Return (X, Y) of the center of cell containing provided text 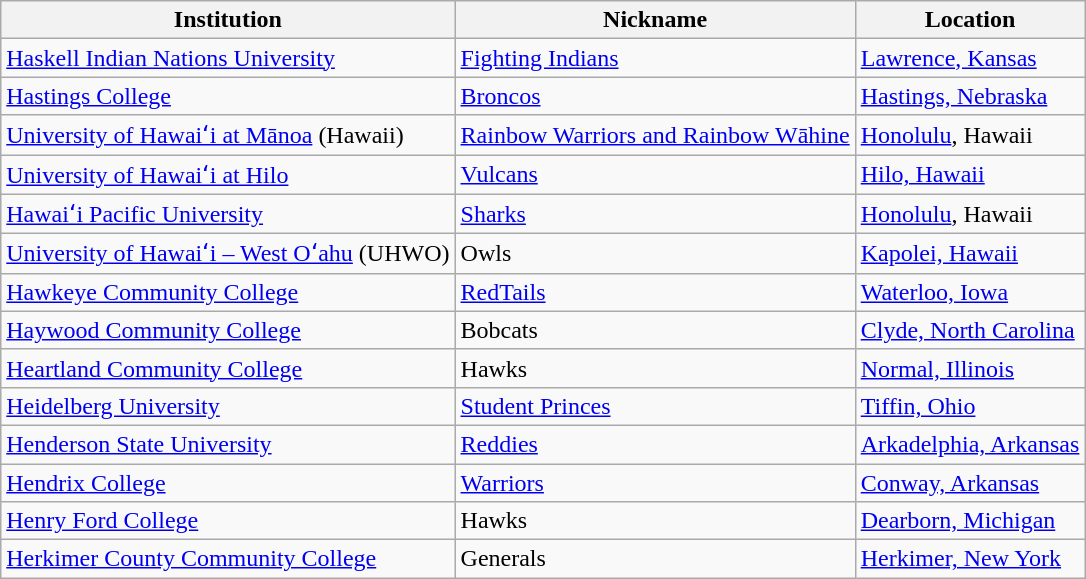
Hendrix College (228, 483)
Clyde, North Carolina (970, 330)
Hastings College (228, 96)
Hawkeye Community College (228, 292)
Warriors (655, 483)
Sharks (655, 214)
Owls (655, 254)
Broncos (655, 96)
Dearborn, Michigan (970, 521)
Kapolei, Hawaii (970, 254)
Heartland Community College (228, 368)
Reddies (655, 444)
University of Hawaiʻi at Hilo (228, 174)
University of Hawaiʻi at Mānoa (Hawaii) (228, 135)
Herkimer County Community College (228, 559)
Tiffin, Ohio (970, 406)
Generals (655, 559)
Student Princes (655, 406)
Henderson State University (228, 444)
Lawrence, Kansas (970, 58)
Nickname (655, 20)
Rainbow Warriors and Rainbow Wāhine (655, 135)
Waterloo, Iowa (970, 292)
University of Hawaiʻi – West Oʻahu (UHWO) (228, 254)
Hawaiʻi Pacific University (228, 214)
Bobcats (655, 330)
Conway, Arkansas (970, 483)
RedTails (655, 292)
Vulcans (655, 174)
Normal, Illinois (970, 368)
Henry Ford College (228, 521)
Haywood Community College (228, 330)
Herkimer, New York (970, 559)
Arkadelphia, Arkansas (970, 444)
Location (970, 20)
Heidelberg University (228, 406)
Hastings, Nebraska (970, 96)
Hilo, Hawaii (970, 174)
Fighting Indians (655, 58)
Haskell Indian Nations University (228, 58)
Institution (228, 20)
